Capture the cell that displays the provided text and extract its [x, y] central coordinate. 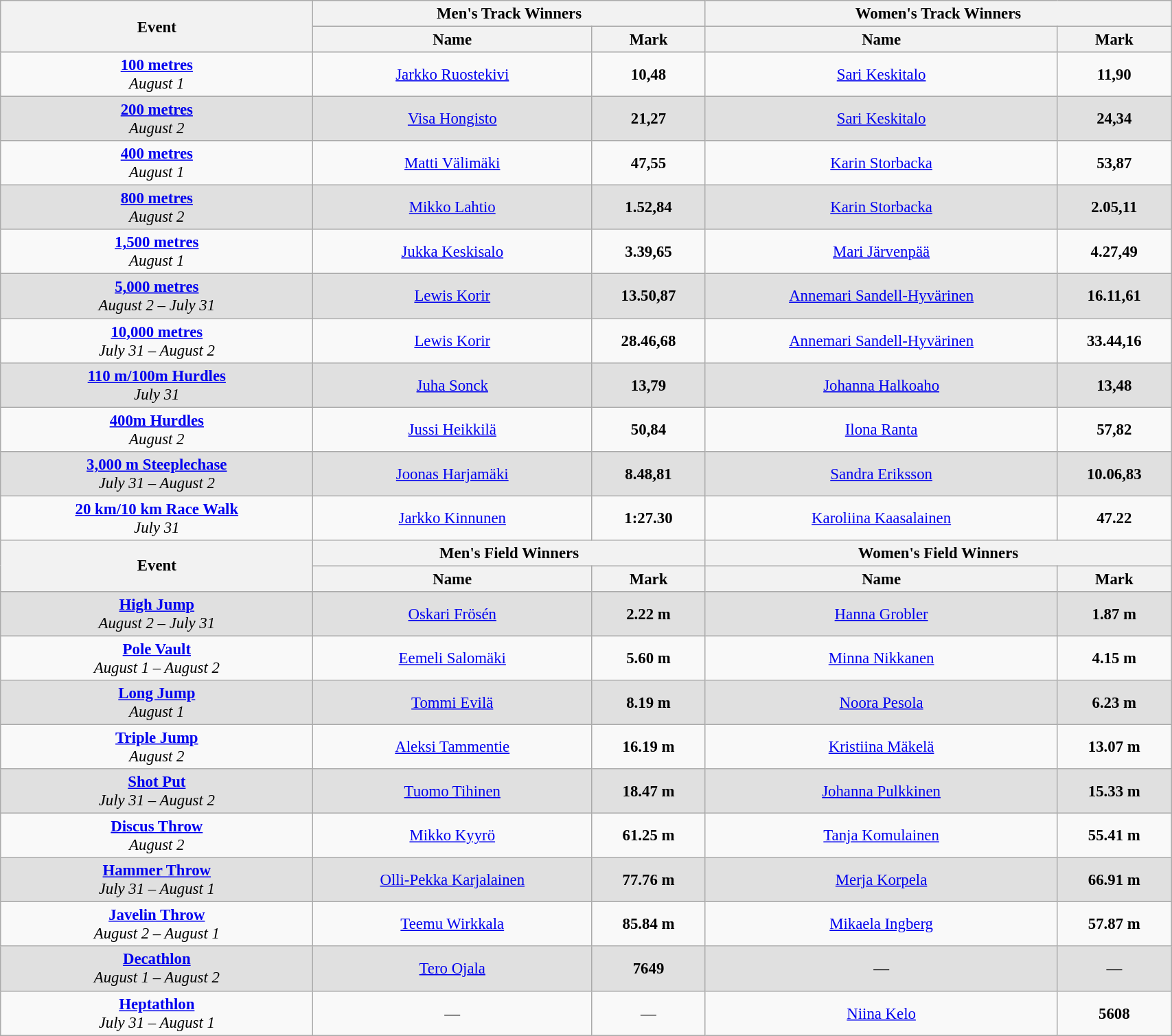
Kristiina Mäkelä [882, 747]
Eemeli Salomäki [452, 658]
Merja Korpela [882, 880]
Women's Track Winners [938, 14]
Hanna Grobler [882, 614]
Women's Field Winners [938, 553]
4.15 m [1114, 658]
33.44,16 [1114, 341]
Aleksi Tammentie [452, 747]
100 metresAugust 1 [157, 74]
Javelin ThrowAugust 2 – August 1 [157, 924]
Long JumpAugust 1 [157, 703]
400m HurdlesAugust 2 [157, 430]
Johanna Pulkkinen [882, 791]
Triple JumpAugust 2 [157, 747]
Juha Sonck [452, 384]
2.22 m [649, 614]
3.39,65 [649, 251]
8.19 m [649, 703]
HeptathlonJuly 31 – August 1 [157, 1013]
Mari Järvenpää [882, 251]
6.23 m [1114, 703]
47.22 [1114, 518]
53,87 [1114, 163]
Tero Ojala [452, 969]
16.11,61 [1114, 297]
20 km/10 km Race WalkJuly 31 [157, 518]
21,27 [649, 119]
55.41 m [1114, 836]
Men's Field Winners [509, 553]
Visa Hongisto [452, 119]
Jussi Heikkilä [452, 430]
Niina Kelo [882, 1013]
16.19 m [649, 747]
1.52,84 [649, 207]
50,84 [649, 430]
Tuomo Tihinen [452, 791]
Tommi Evilä [452, 703]
Mikko Lahtio [452, 207]
13,48 [1114, 384]
57.87 m [1114, 924]
400 metresAugust 1 [157, 163]
Mikaela Ingberg [882, 924]
Jarkko Kinnunen [452, 518]
10,48 [649, 74]
57,82 [1114, 430]
Jukka Keskisalo [452, 251]
2.05,11 [1114, 207]
1,500 metresAugust 1 [157, 251]
Minna Nikkanen [882, 658]
15.33 m [1114, 791]
Ilona Ranta [882, 430]
3,000 m SteeplechaseJuly 31 – August 2 [157, 474]
1.87 m [1114, 614]
61.25 m [649, 836]
200 metresAugust 2 [157, 119]
Noora Pesola [882, 703]
Olli-Pekka Karjalainen [452, 880]
77.76 m [649, 880]
Men's Track Winners [509, 14]
1:27.30 [649, 518]
Sandra Eriksson [882, 474]
Jarkko Ruostekivi [452, 74]
Tanja Komulainen [882, 836]
Shot PutJuly 31 – August 2 [157, 791]
13.07 m [1114, 747]
5608 [1114, 1013]
Oskari Frösén [452, 614]
High JumpAugust 2 – July 31 [157, 614]
8.48,81 [649, 474]
Joonas Harjamäki [452, 474]
47,55 [649, 163]
Johanna Halkoaho [882, 384]
66.91 m [1114, 880]
5.60 m [649, 658]
24,34 [1114, 119]
Teemu Wirkkala [452, 924]
11,90 [1114, 74]
Matti Välimäki [452, 163]
110 m/100m HurdlesJuly 31 [157, 384]
Pole VaultAugust 1 – August 2 [157, 658]
28.46,68 [649, 341]
18.47 m [649, 791]
10.06,83 [1114, 474]
Karoliina Kaasalainen [882, 518]
800 metresAugust 2 [157, 207]
Discus ThrowAugust 2 [157, 836]
4.27,49 [1114, 251]
Hammer ThrowJuly 31 – August 1 [157, 880]
85.84 m [649, 924]
7649 [649, 969]
5,000 metresAugust 2 – July 31 [157, 297]
Mikko Kyyrö [452, 836]
DecathlonAugust 1 – August 2 [157, 969]
13.50,87 [649, 297]
13,79 [649, 384]
10,000 metresJuly 31 – August 2 [157, 341]
